Find where the given text appears and provide that cell's center as (X, Y) coordinate. 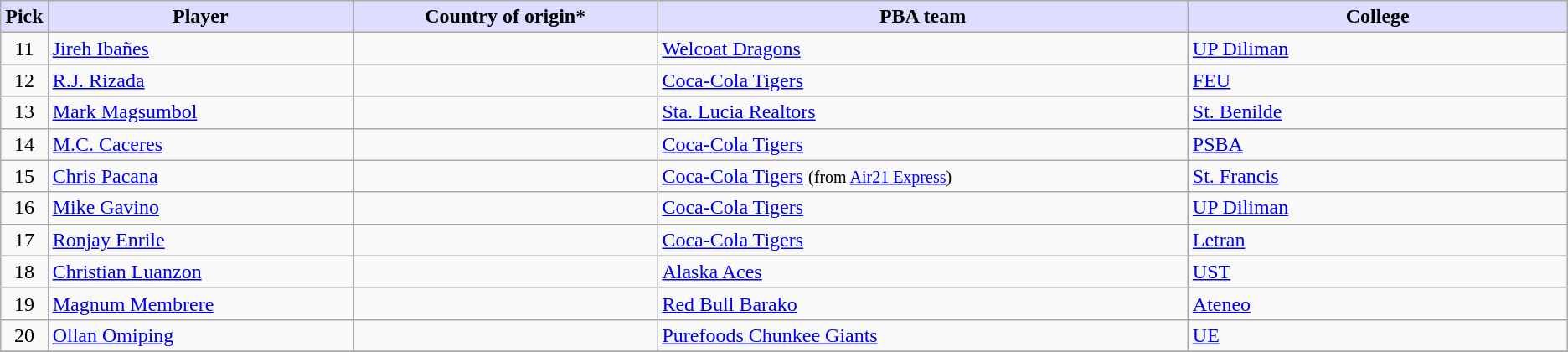
Christian Luanzon (200, 272)
College (1377, 17)
Player (200, 17)
R.J. Rizada (200, 80)
Welcoat Dragons (923, 49)
17 (24, 240)
Mike Gavino (200, 208)
Letran (1377, 240)
Magnum Membrere (200, 303)
15 (24, 176)
FEU (1377, 80)
UE (1377, 335)
Chris Pacana (200, 176)
St. Francis (1377, 176)
16 (24, 208)
19 (24, 303)
PSBA (1377, 144)
20 (24, 335)
M.C. Caceres (200, 144)
Sta. Lucia Realtors (923, 112)
Purefoods Chunkee Giants (923, 335)
Ronjay Enrile (200, 240)
PBA team (923, 17)
14 (24, 144)
Ateneo (1377, 303)
Ollan Omiping (200, 335)
Alaska Aces (923, 272)
UST (1377, 272)
St. Benilde (1377, 112)
Red Bull Barako (923, 303)
18 (24, 272)
Pick (24, 17)
Jireh Ibañes (200, 49)
Mark Magsumbol (200, 112)
13 (24, 112)
11 (24, 49)
Coca-Cola Tigers (from Air21 Express) (923, 176)
12 (24, 80)
Country of origin* (506, 17)
